From the cell containing the given text, extract its center point as (x, y) coordinate. 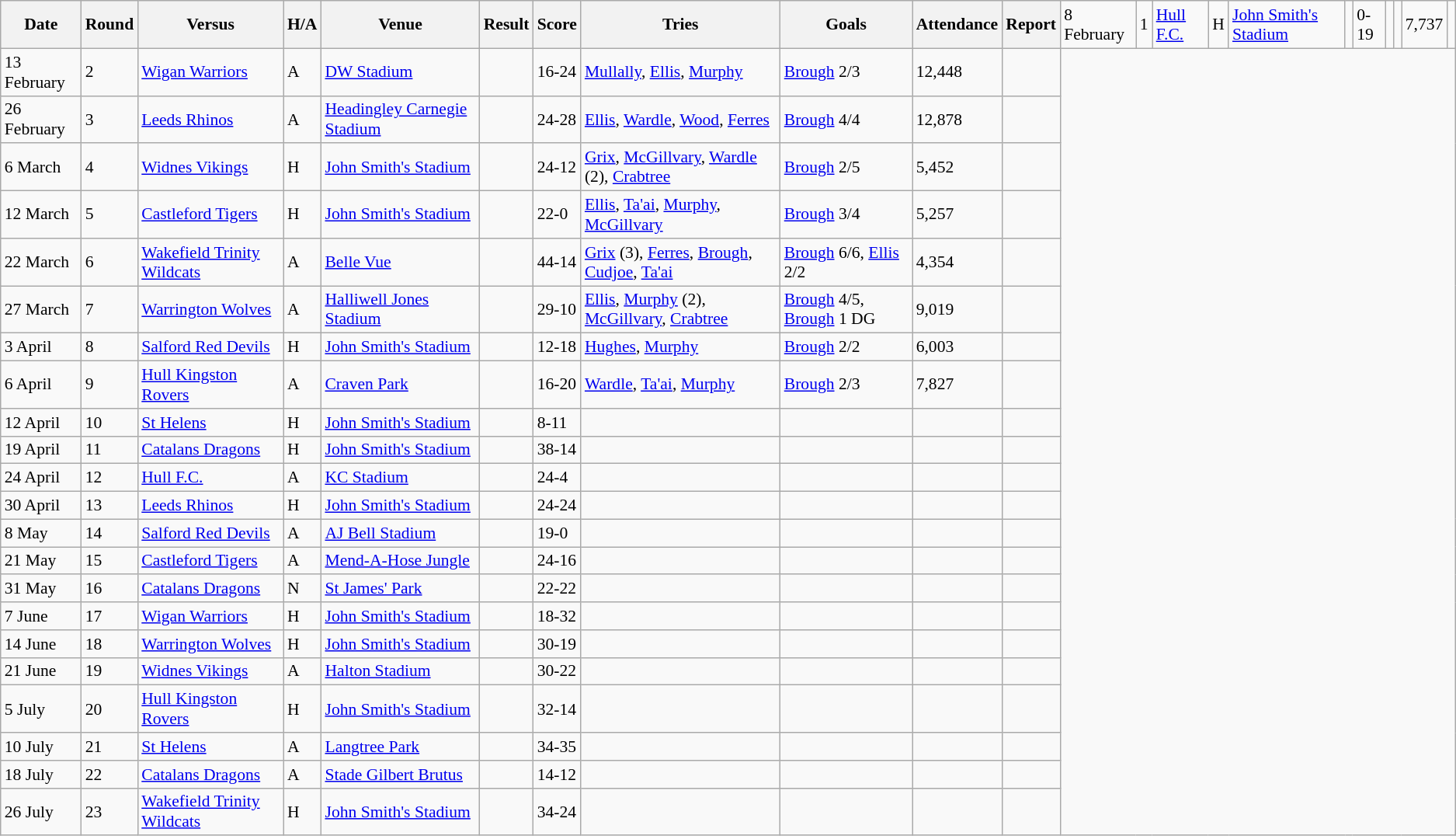
22-0 (558, 214)
0-19 (1369, 25)
34-24 (558, 811)
2 (110, 71)
8 (110, 347)
Attendance (957, 25)
1 (1145, 25)
Headingley Carnegie Stadium (400, 120)
Langtree Park (400, 747)
14 June (41, 644)
Brough 4/4 (846, 120)
22 March (41, 263)
12 April (41, 423)
5,257 (957, 214)
Brough 3/4 (846, 214)
St James' Park (400, 589)
26 July (41, 811)
AJ Bell Stadium (400, 533)
Halton Stadium (400, 671)
24-28 (558, 120)
12,878 (957, 120)
30 April (41, 506)
5 (110, 214)
Craven Park (400, 385)
21 June (41, 671)
38-14 (558, 450)
8 February (1098, 25)
7 June (41, 616)
44-14 (558, 263)
Score (558, 25)
24-16 (558, 561)
12 March (41, 214)
H/A (303, 25)
N (303, 589)
18-32 (558, 616)
Brough 2/2 (846, 347)
Mullally, Ellis, Murphy (680, 71)
22-22 (558, 589)
12 (110, 478)
13 February (41, 71)
3 April (41, 347)
23 (110, 811)
5,452 (957, 168)
4,354 (957, 263)
32-14 (558, 709)
Result (506, 25)
21 (110, 747)
19 (110, 671)
Stade Gilbert Brutus (400, 775)
30-22 (558, 671)
6,003 (957, 347)
8-11 (558, 423)
20 (110, 709)
13 (110, 506)
9 (110, 385)
17 (110, 616)
6 April (41, 385)
7,827 (957, 385)
8 May (41, 533)
Halliwell Jones Stadium (400, 309)
24-4 (558, 478)
Venue (400, 25)
16-20 (558, 385)
6 March (41, 168)
Brough 6/6, Ellis 2/2 (846, 263)
26 February (41, 120)
9,019 (957, 309)
19-0 (558, 533)
10 July (41, 747)
Mend-A-Hose Jungle (400, 561)
Ellis, Ta'ai, Murphy, McGillvary (680, 214)
22 (110, 775)
16-24 (558, 71)
14-12 (558, 775)
7,737 (1424, 25)
Hughes, Murphy (680, 347)
Grix, McGillvary, Wardle (2), Crabtree (680, 168)
Goals (846, 25)
Tries (680, 25)
12,448 (957, 71)
24-12 (558, 168)
18 July (41, 775)
31 May (41, 589)
24 April (41, 478)
Report (1031, 25)
Wardle, Ta'ai, Murphy (680, 385)
11 (110, 450)
Grix (3), Ferres, Brough, Cudjoe, Ta'ai (680, 263)
5 July (41, 709)
24-24 (558, 506)
29-10 (558, 309)
Brough 4/5, Brough 1 DG (846, 309)
Ellis, Murphy (2), McGillvary, Crabtree (680, 309)
6 (110, 263)
Belle Vue (400, 263)
Round (110, 25)
15 (110, 561)
18 (110, 644)
34-35 (558, 747)
19 April (41, 450)
14 (110, 533)
Ellis, Wardle, Wood, Ferres (680, 120)
7 (110, 309)
Brough 2/5 (846, 168)
10 (110, 423)
DW Stadium (400, 71)
12-18 (558, 347)
3 (110, 120)
21 May (41, 561)
4 (110, 168)
Versus (210, 25)
KC Stadium (400, 478)
27 March (41, 309)
16 (110, 589)
Date (41, 25)
30-19 (558, 644)
